Find where the given text appears and provide that cell's center as [x, y] coordinate. 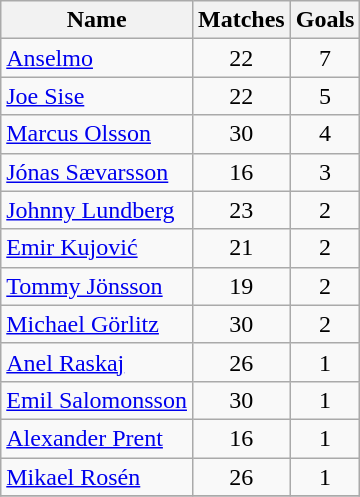
Marcus Olsson [97, 134]
Tommy Jönsson [97, 286]
23 [241, 210]
4 [325, 134]
Johnny Lundberg [97, 210]
5 [325, 96]
Name [97, 20]
Anselmo [97, 58]
Joe Sise [97, 96]
Mikael Rosén [97, 477]
Alexander Prent [97, 438]
3 [325, 172]
19 [241, 286]
21 [241, 248]
Jónas Sævarsson [97, 172]
7 [325, 58]
Michael Görlitz [97, 324]
Goals [325, 20]
Anel Raskaj [97, 362]
Emil Salomonsson [97, 400]
Matches [241, 20]
Emir Kujović [97, 248]
